Return (X, Y) of the center of cell containing provided text 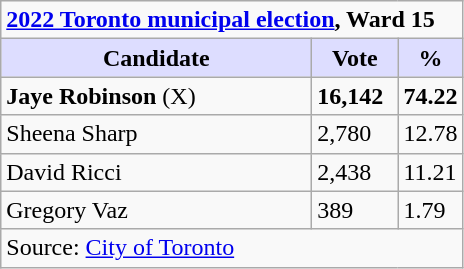
2,780 (355, 134)
David Ricci (156, 172)
74.22 (430, 96)
% (430, 58)
Sheena Sharp (156, 134)
1.79 (430, 210)
389 (355, 210)
Vote (355, 58)
2022 Toronto municipal election, Ward 15 (232, 20)
11.21 (430, 172)
Gregory Vaz (156, 210)
12.78 (430, 134)
Jaye Robinson (X) (156, 96)
2,438 (355, 172)
Candidate (156, 58)
16,142 (355, 96)
Source: City of Toronto (232, 248)
